Return [x, y] of the center of cell containing provided text 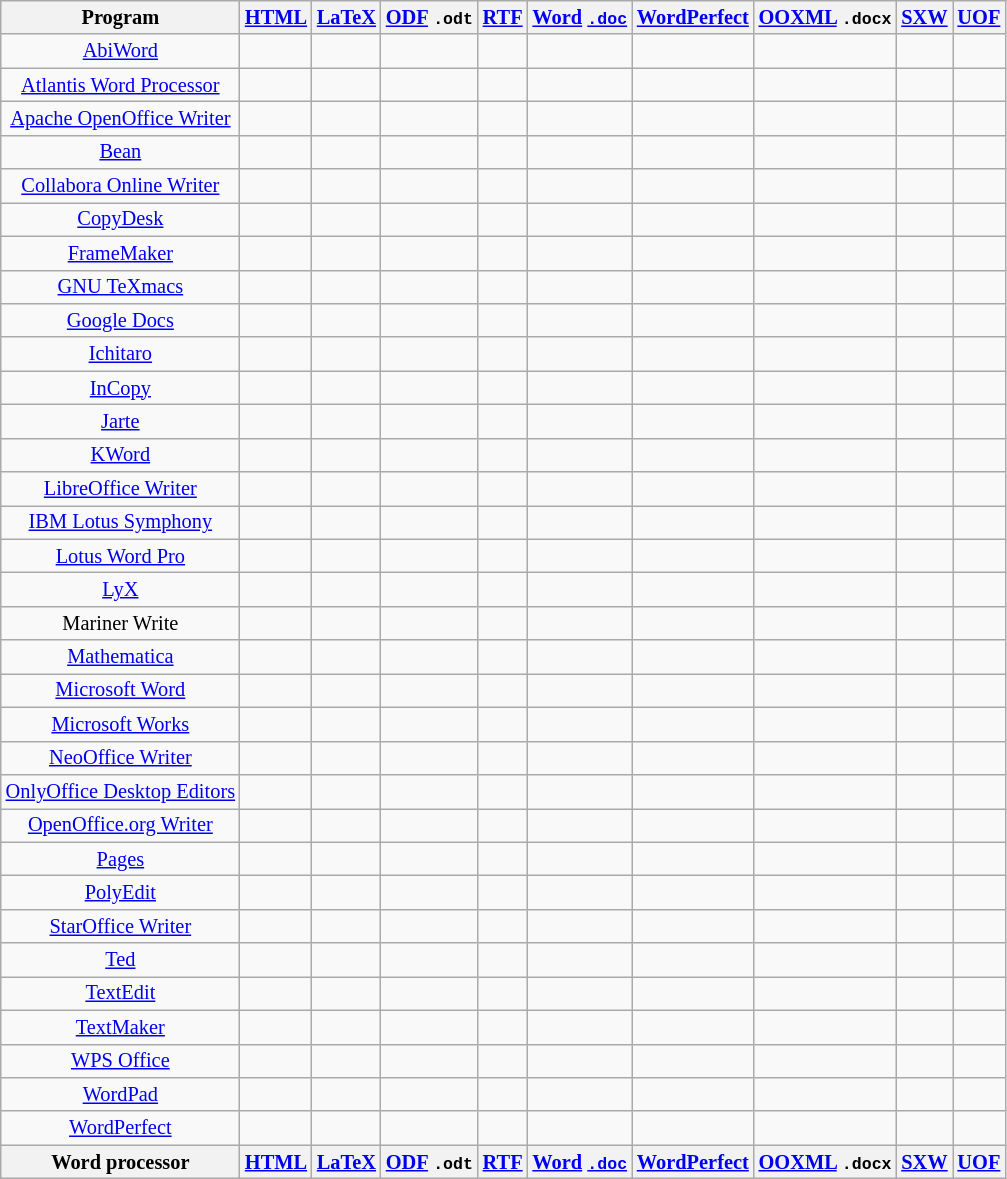
Program [120, 17]
FrameMaker [120, 253]
Microsoft Works [120, 724]
OpenOffice.org Writer [120, 825]
CopyDesk [120, 219]
LibreOffice Writer [120, 489]
NeoOffice Writer [120, 758]
KWord [120, 455]
WPS Office [120, 1061]
Jarte [120, 421]
Bean [120, 152]
TextMaker [120, 1027]
Pages [120, 859]
Mathematica [120, 657]
Collabora Online Writer [120, 186]
Microsoft Word [120, 690]
Apache OpenOffice Writer [120, 118]
InCopy [120, 388]
StarOffice Writer [120, 926]
AbiWord [120, 51]
Ichitaro [120, 354]
WordPad [120, 1094]
OnlyOffice Desktop Editors [120, 791]
LyX [120, 589]
Ted [120, 960]
Word processor [120, 1162]
GNU TeXmacs [120, 287]
Google Docs [120, 320]
Mariner Write [120, 623]
TextEdit [120, 993]
IBM Lotus Symphony [120, 522]
PolyEdit [120, 892]
Atlantis Word Processor [120, 85]
Lotus Word Pro [120, 556]
